Determine the [X, Y] coordinate at the center of the cell enclosing the given text.  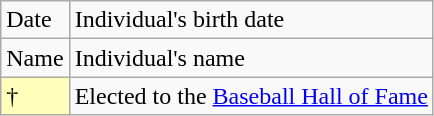
Date [35, 20]
Individual's birth date [251, 20]
Elected to the Baseball Hall of Fame [251, 96]
Individual's name [251, 58]
Name [35, 58]
† [35, 96]
